For the text-containing cell, return its midpoint in (x, y) coordinate format. 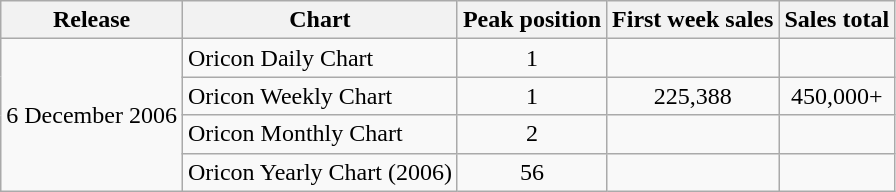
Oricon Yearly Chart (2006) (320, 172)
Oricon Daily Chart (320, 58)
First week sales (693, 20)
450,000+ (837, 96)
225,388 (693, 96)
Oricon Monthly Chart (320, 134)
Chart (320, 20)
6 December 2006 (92, 115)
56 (532, 172)
Peak position (532, 20)
2 (532, 134)
Release (92, 20)
Oricon Weekly Chart (320, 96)
Sales total (837, 20)
